Determine the (X, Y) coordinate at the center of the cell enclosing the given text.  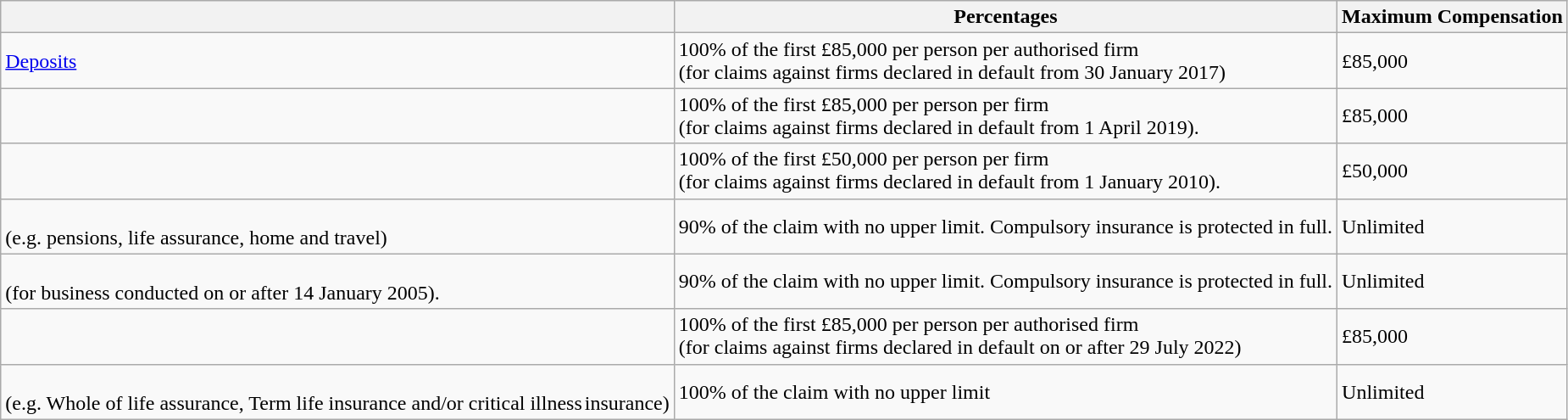
100% of the first £85,000 per person per authorised firm(for claims against firms declared in default on or after 29 July 2022) (1005, 336)
Deposits (337, 61)
£50,000 (1453, 171)
100% of the first £85,000 per person per firm(for claims against firms declared in default from 1 April 2019). (1005, 115)
Maximum Compensation (1453, 17)
(e.g. pensions, life assurance, home and travel) (337, 226)
100% of the first £85,000 per person per authorised firm(for claims against firms declared in default from 30 January 2017) (1005, 61)
(for business conducted on or after 14 January 2005). (337, 282)
100% of the claim with no upper limit (1005, 392)
Percentages (1005, 17)
(e.g. Whole of life assurance, Term life insurance and/or critical illness insurance) (337, 392)
100% of the first £50,000 per person per firm(for claims against firms declared in default from 1 January 2010). (1005, 171)
